Pinpoint the cell where the given text exists, returning its [x, y] midpoint coordinate. 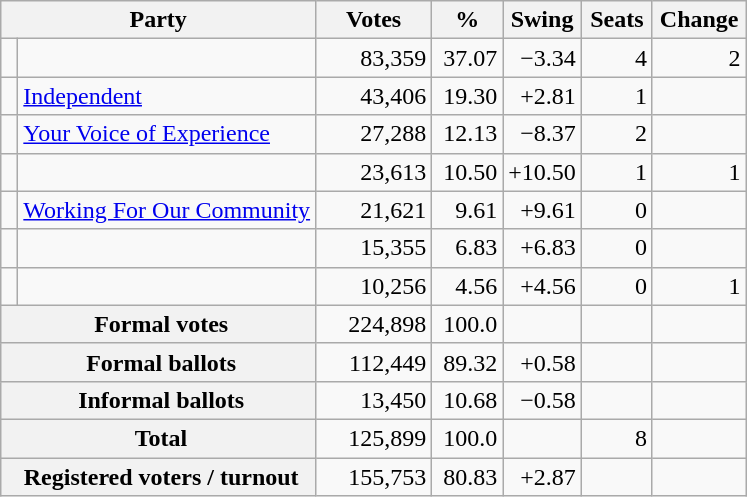
80.83 [468, 477]
112,449 [374, 362]
10,256 [374, 286]
Party [158, 20]
37.07 [468, 58]
6.83 [468, 248]
Votes [374, 20]
43,406 [374, 96]
19.30 [468, 96]
21,621 [374, 210]
% [468, 20]
224,898 [374, 324]
Registered voters / turnout [158, 477]
83,359 [374, 58]
4.56 [468, 286]
Your Voice of Experience [167, 134]
Change [699, 20]
9.61 [468, 210]
15,355 [374, 248]
−3.34 [542, 58]
−8.37 [542, 134]
+2.87 [542, 477]
+6.83 [542, 248]
23,613 [374, 172]
Total [158, 438]
12.13 [468, 134]
Formal ballots [158, 362]
10.50 [468, 172]
Working For Our Community [167, 210]
Seats [616, 20]
+9.61 [542, 210]
Swing [542, 20]
Informal ballots [158, 400]
125,899 [374, 438]
+2.81 [542, 96]
Independent [167, 96]
+10.50 [542, 172]
27,288 [374, 134]
155,753 [374, 477]
−0.58 [542, 400]
89.32 [468, 362]
4 [616, 58]
13,450 [374, 400]
Formal votes [158, 324]
+0.58 [542, 362]
10.68 [468, 400]
+4.56 [542, 286]
8 [616, 438]
